For the text-containing cell, return its midpoint in [X, Y] coordinate format. 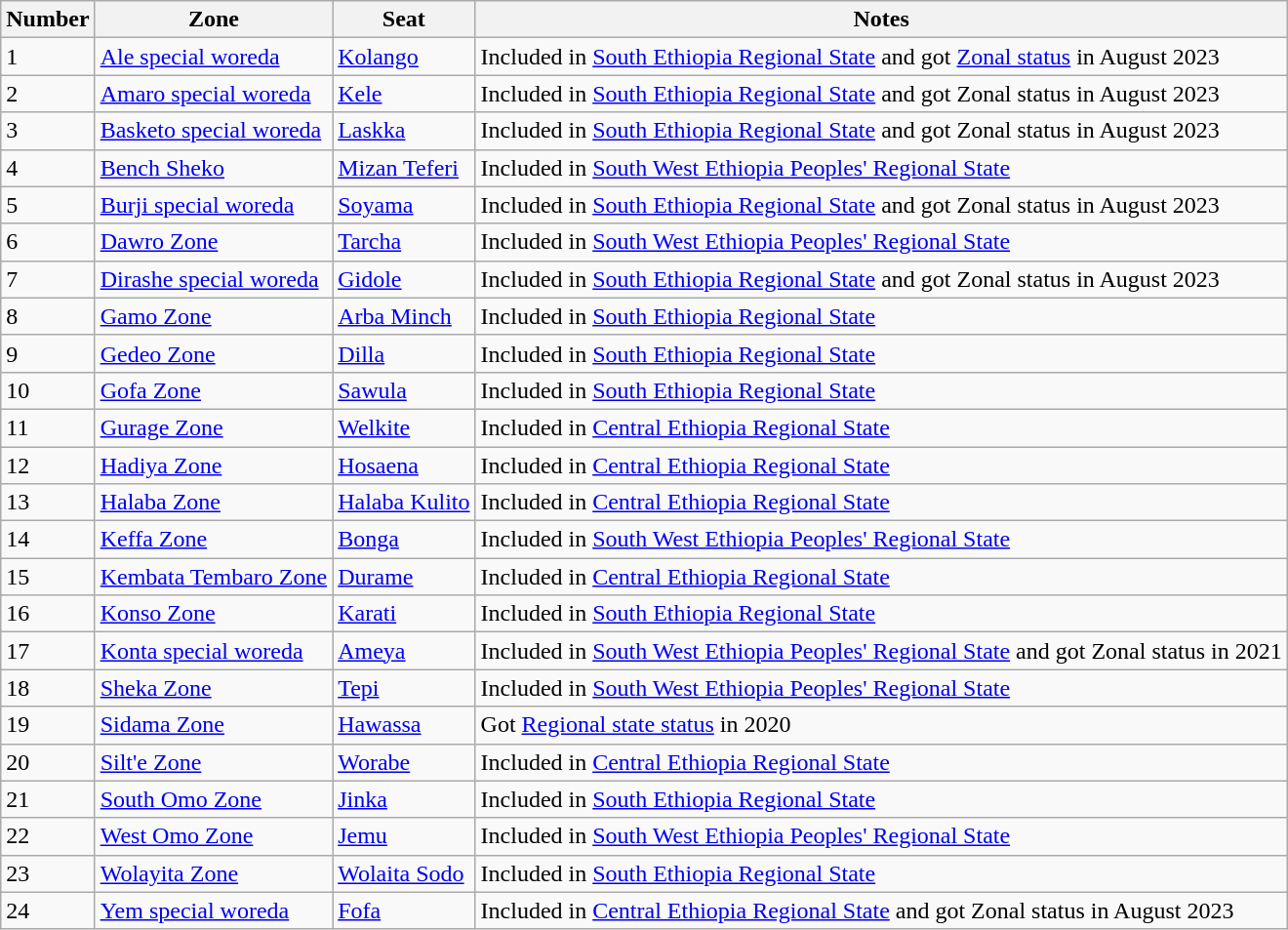
Hosaena [404, 465]
Dirashe special woreda [214, 279]
Dawro Zone [214, 242]
1 [48, 57]
Sheka Zone [214, 688]
Karati [404, 614]
12 [48, 465]
Included in Central Ethiopia Regional State and got Zonal status in August 2023 [881, 910]
Ameya [404, 651]
Gedeo Zone [214, 353]
Soyama [404, 205]
Gamo Zone [214, 316]
Yem special woreda [214, 910]
22 [48, 836]
6 [48, 242]
Bonga [404, 540]
Jemu [404, 836]
South Omo Zone [214, 799]
Silt'e Zone [214, 762]
18 [48, 688]
Kembata Tembaro Zone [214, 577]
Basketo special woreda [214, 131]
Tarcha [404, 242]
24 [48, 910]
Burji special woreda [214, 205]
2 [48, 94]
Halaba Kulito [404, 503]
7 [48, 279]
Jinka [404, 799]
Durame [404, 577]
Fofa [404, 910]
Konso Zone [214, 614]
10 [48, 390]
Arba Minch [404, 316]
Seat [404, 20]
15 [48, 577]
Dilla [404, 353]
9 [48, 353]
West Omo Zone [214, 836]
Sidama Zone [214, 725]
Ale special woreda [214, 57]
Amaro special woreda [214, 94]
Included in South West Ethiopia Peoples' Regional State and got Zonal status in 2021 [881, 651]
Gurage Zone [214, 427]
Kolango [404, 57]
Mizan Teferi [404, 168]
Kele [404, 94]
20 [48, 762]
4 [48, 168]
Worabe [404, 762]
17 [48, 651]
23 [48, 873]
Hadiya Zone [214, 465]
Gidole [404, 279]
Hawassa [404, 725]
Gofa Zone [214, 390]
16 [48, 614]
Keffa Zone [214, 540]
3 [48, 131]
11 [48, 427]
Wolayita Zone [214, 873]
Got Regional state status in 2020 [881, 725]
Bench Sheko [214, 168]
Zone [214, 20]
8 [48, 316]
5 [48, 205]
Welkite [404, 427]
14 [48, 540]
Number [48, 20]
Wolaita Sodo [404, 873]
Laskka [404, 131]
19 [48, 725]
Halaba Zone [214, 503]
Konta special woreda [214, 651]
Notes [881, 20]
21 [48, 799]
Tepi [404, 688]
13 [48, 503]
Sawula [404, 390]
